Locate the cell with the specified text and output its [X, Y] center coordinate. 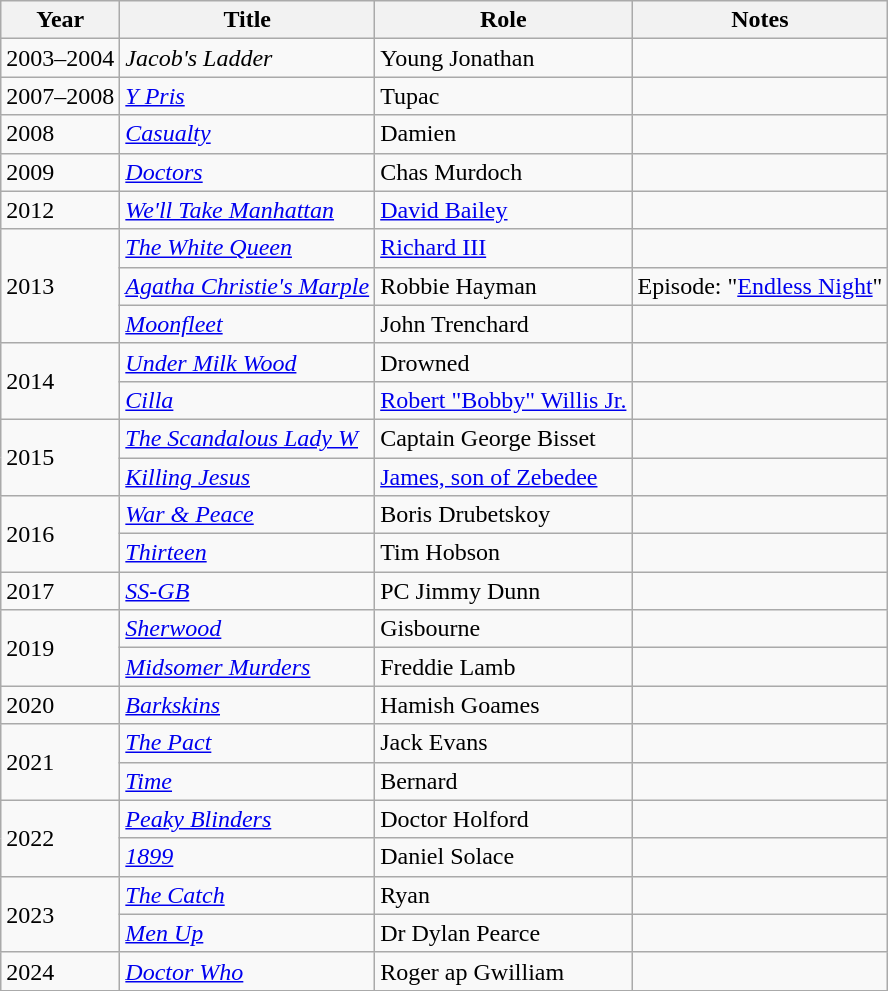
Thirteen [248, 553]
Damien [504, 134]
Dr Dylan Pearce [504, 933]
Jacob's Ladder [248, 58]
Under Milk Wood [248, 362]
Y Pris [248, 96]
Jack Evans [504, 743]
Agatha Christie's Marple [248, 286]
Sherwood [248, 629]
Peaky Blinders [248, 819]
Robert "Bobby" Willis Jr. [504, 400]
Episode: "Endless Night" [760, 286]
Tupac [504, 96]
2003–2004 [60, 58]
SS-GB [248, 591]
2021 [60, 762]
2020 [60, 705]
PC Jimmy Dunn [504, 591]
Title [248, 20]
Cilla [248, 400]
Hamish Goames [504, 705]
Captain George Bisset [504, 438]
2007–2008 [60, 96]
2012 [60, 210]
Casualty [248, 134]
We'll Take Manhattan [248, 210]
Drowned [504, 362]
2013 [60, 286]
Time [248, 781]
Young Jonathan [504, 58]
Chas Murdoch [504, 172]
2023 [60, 914]
2024 [60, 971]
Richard III [504, 248]
Tim Hobson [504, 553]
Daniel Solace [504, 857]
The Pact [248, 743]
Year [60, 20]
Midsomer Murders [248, 667]
2008 [60, 134]
David Bailey [504, 210]
John Trenchard [504, 324]
Moonfleet [248, 324]
Boris Drubetskoy [504, 515]
2017 [60, 591]
Gisbourne [504, 629]
Doctor Holford [504, 819]
2016 [60, 534]
Notes [760, 20]
2022 [60, 838]
2009 [60, 172]
Killing Jesus [248, 477]
Doctor Who [248, 971]
Barkskins [248, 705]
2019 [60, 648]
James, son of Zebedee [504, 477]
Freddie Lamb [504, 667]
The Catch [248, 895]
Ryan [504, 895]
Roger ap Gwilliam [504, 971]
2014 [60, 381]
2015 [60, 457]
The White Queen [248, 248]
Men Up [248, 933]
The Scandalous Lady W [248, 438]
War & Peace [248, 515]
Doctors [248, 172]
1899 [248, 857]
Robbie Hayman [504, 286]
Role [504, 20]
Bernard [504, 781]
